Detect which cell encompasses the target text, then output its (X, Y) center coordinate. 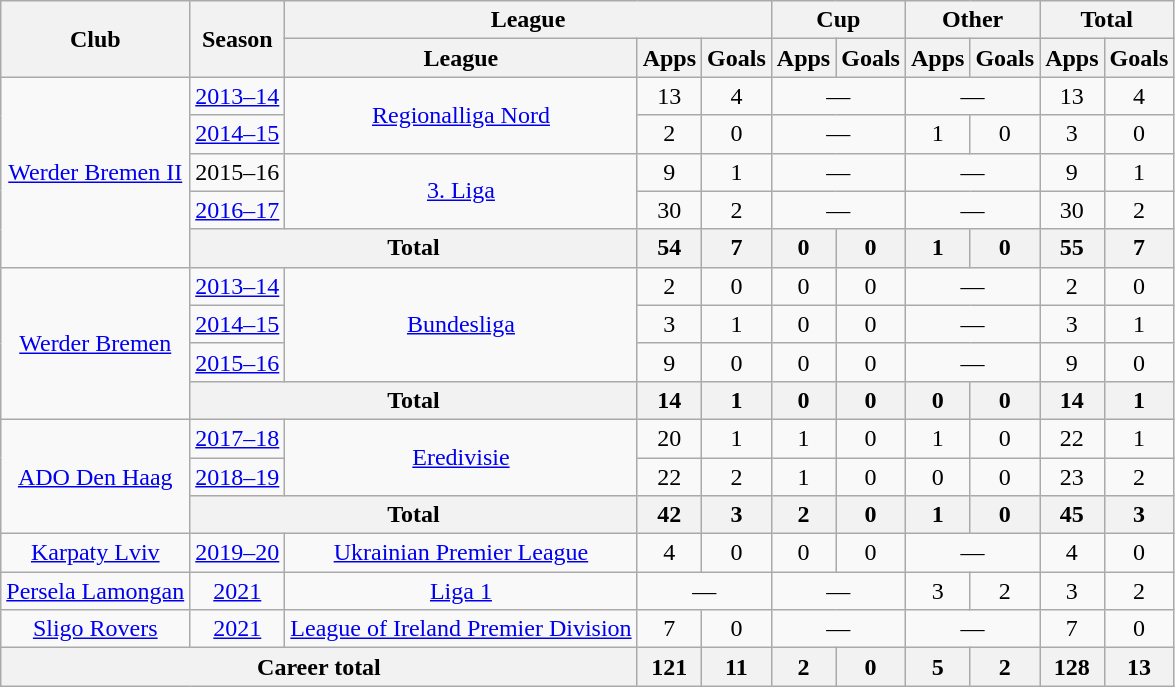
Career total (319, 667)
5 (937, 667)
11 (737, 667)
Eredivisie (461, 457)
ADO Den Haag (96, 476)
23 (1072, 477)
20 (669, 438)
Other (972, 20)
Werder Bremen (96, 343)
128 (1072, 667)
Regionalliga Nord (461, 115)
Club (96, 39)
54 (669, 248)
45 (1072, 515)
2019–20 (238, 553)
Liga 1 (461, 591)
Bundesliga (461, 324)
2016–17 (238, 210)
Sligo Rovers (96, 629)
42 (669, 515)
121 (669, 667)
55 (1072, 248)
Persela Lamongan (96, 591)
Werder Bremen II (96, 172)
League of Ireland Premier Division (461, 629)
Season (238, 39)
2018–19 (238, 477)
2017–18 (238, 438)
3. Liga (461, 191)
Ukrainian Premier League (461, 553)
Karpaty Lviv (96, 553)
Cup (838, 20)
